Detect which cell encompasses the target text, then output its (x, y) center coordinate. 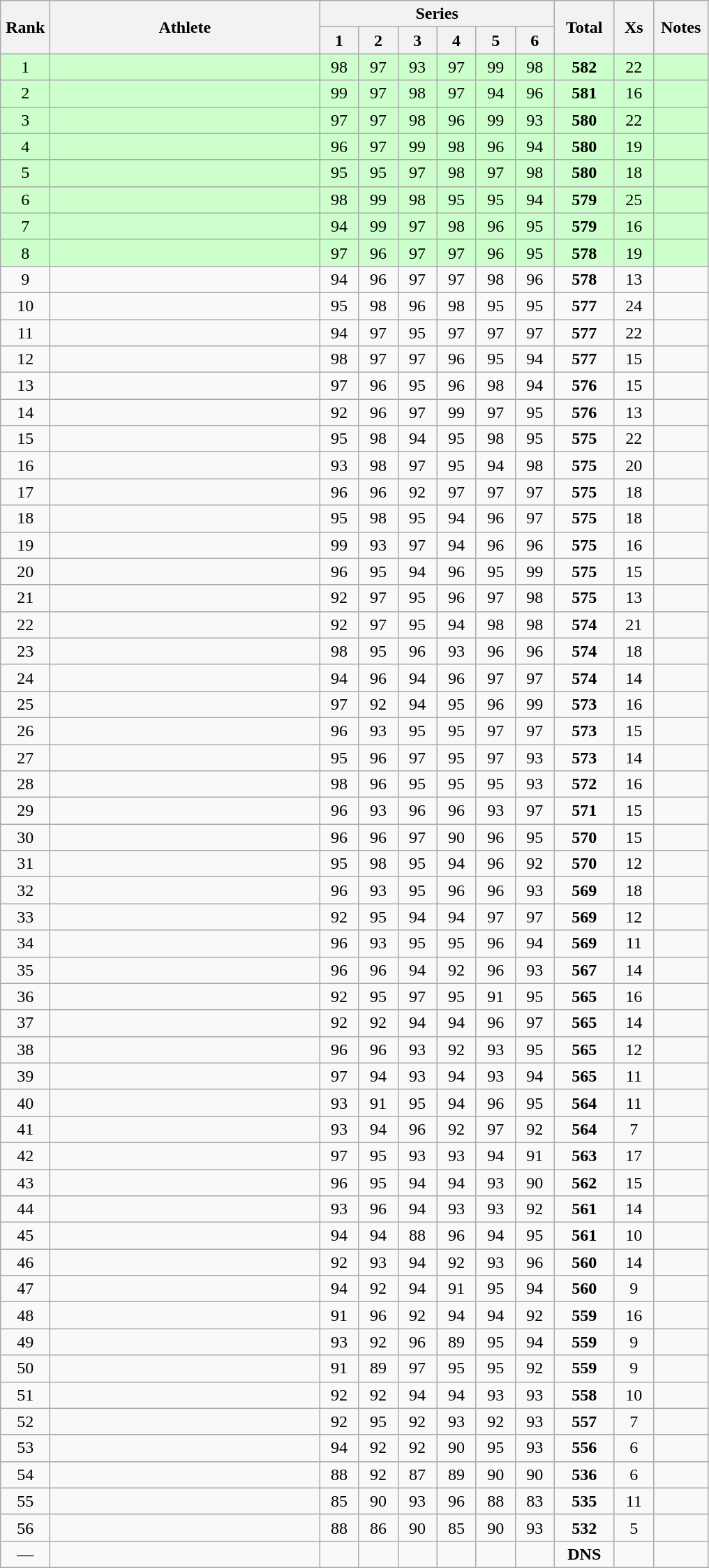
52 (25, 1421)
Total (584, 27)
27 (25, 757)
562 (584, 1183)
87 (417, 1474)
582 (584, 67)
36 (25, 996)
51 (25, 1395)
Athlete (185, 27)
34 (25, 943)
23 (25, 651)
54 (25, 1474)
38 (25, 1050)
50 (25, 1368)
26 (25, 731)
46 (25, 1262)
53 (25, 1448)
48 (25, 1315)
563 (584, 1156)
39 (25, 1076)
536 (584, 1474)
— (25, 1554)
571 (584, 811)
45 (25, 1236)
Notes (681, 27)
DNS (584, 1554)
37 (25, 1023)
8 (25, 253)
56 (25, 1528)
29 (25, 811)
Series (437, 14)
30 (25, 837)
31 (25, 864)
32 (25, 890)
55 (25, 1501)
556 (584, 1448)
47 (25, 1289)
40 (25, 1103)
28 (25, 784)
535 (584, 1501)
557 (584, 1421)
86 (378, 1528)
35 (25, 970)
Rank (25, 27)
83 (535, 1501)
532 (584, 1528)
49 (25, 1342)
44 (25, 1209)
581 (584, 94)
558 (584, 1395)
41 (25, 1129)
33 (25, 917)
42 (25, 1156)
43 (25, 1183)
567 (584, 970)
Xs (634, 27)
572 (584, 784)
